Identify which cell holds the provided text, then report its (X, Y) central coordinate. 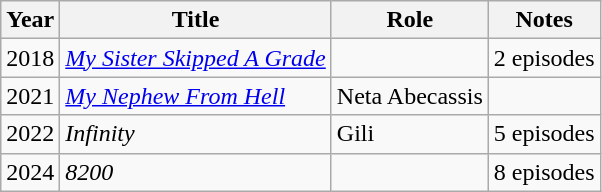
My Nephew From Hell (196, 96)
My Sister Skipped A Grade (196, 58)
8 episodes (544, 172)
2018 (30, 58)
Title (196, 20)
Year (30, 20)
Neta Abecassis (410, 96)
Role (410, 20)
8200 (196, 172)
2024 (30, 172)
Infinity (196, 134)
2022 (30, 134)
Notes (544, 20)
2021 (30, 96)
2 episodes (544, 58)
Gili (410, 134)
5 episodes (544, 134)
